Pinpoint the cell where the given text exists, returning its [x, y] midpoint coordinate. 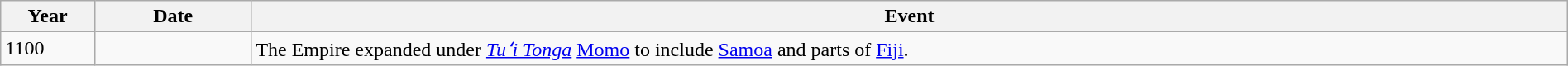
The Empire expanded under Tuʻi Tonga Momo to include Samoa and parts of Fiji. [910, 49]
Year [48, 16]
Date [172, 16]
Event [910, 16]
1100 [48, 49]
